Find where the given text appears and provide that cell's center as [x, y] coordinate. 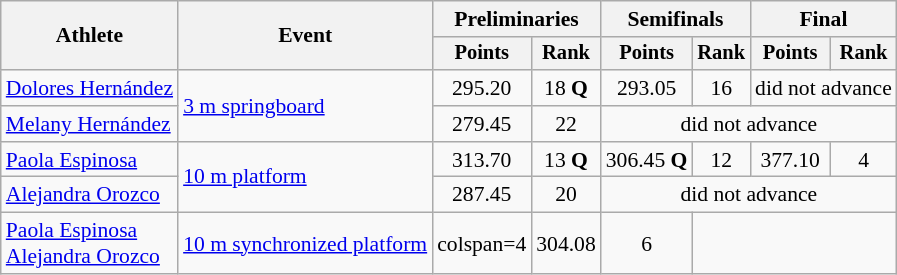
3 m springboard [305, 106]
304.08 [566, 244]
12 [721, 160]
Event [305, 36]
Melany Hernández [90, 124]
295.20 [482, 88]
293.05 [647, 88]
10 m platform [305, 178]
Paola EspinosaAlejandra Orozco [90, 244]
377.10 [790, 160]
20 [566, 195]
279.45 [482, 124]
colspan=4 [482, 244]
313.70 [482, 160]
Paola Espinosa [90, 160]
16 [721, 88]
6 [647, 244]
Alejandra Orozco [90, 195]
287.45 [482, 195]
10 m synchronized platform [305, 244]
Athlete [90, 36]
22 [566, 124]
306.45 Q [647, 160]
Semifinals [676, 19]
Preliminaries [516, 19]
Final [824, 19]
Dolores Hernández [90, 88]
4 [864, 160]
13 Q [566, 160]
18 Q [566, 88]
